Pinpoint the cell where the given text exists, returning its (X, Y) midpoint coordinate. 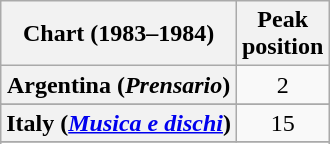
Peakposition (282, 34)
Argentina (Prensario) (119, 85)
2 (282, 85)
Italy (Musica e dischi) (119, 123)
Chart (1983–1984) (119, 34)
15 (282, 123)
